Detect which cell encompasses the target text, then output its [X, Y] center coordinate. 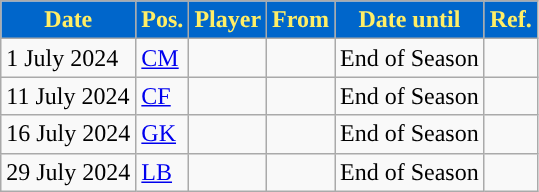
11 July 2024 [68, 96]
Pos. [162, 20]
1 July 2024 [68, 58]
CM [162, 58]
CF [162, 96]
16 July 2024 [68, 134]
Date until [410, 20]
Player [228, 20]
GK [162, 134]
LB [162, 172]
Date [68, 20]
From [301, 20]
29 July 2024 [68, 172]
Ref. [510, 20]
